Identify which cell holds the provided text, then report its (x, y) central coordinate. 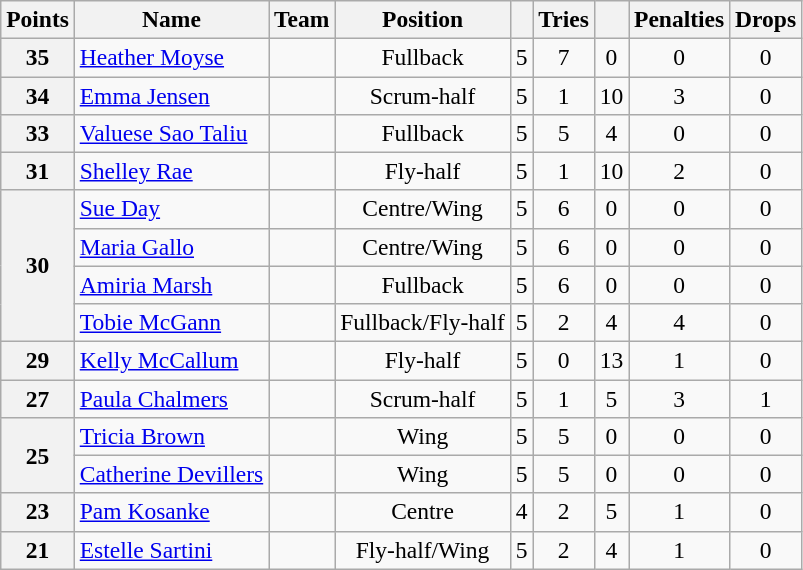
Catherine Devillers (171, 474)
27 (38, 398)
Heather Moyse (171, 57)
23 (38, 512)
21 (38, 550)
Drops (766, 19)
Emma Jensen (171, 95)
Sue Day (171, 209)
Amiria Marsh (171, 285)
31 (38, 171)
Maria Gallo (171, 247)
Tobie McGann (171, 322)
Fullback/Fly-half (422, 322)
13 (611, 360)
30 (38, 266)
Tricia Brown (171, 436)
Pam Kosanke (171, 512)
Fly-half/Wing (422, 550)
29 (38, 360)
Estelle Sartini (171, 550)
Points (38, 19)
Kelly McCallum (171, 360)
35 (38, 57)
Valuese Sao Taliu (171, 133)
Team (302, 19)
Penalties (680, 19)
7 (564, 57)
Tries (564, 19)
34 (38, 95)
Position (422, 19)
Shelley Rae (171, 171)
33 (38, 133)
25 (38, 455)
Centre (422, 512)
Name (171, 19)
Paula Chalmers (171, 398)
